Return (x, y) of the center of cell containing provided text 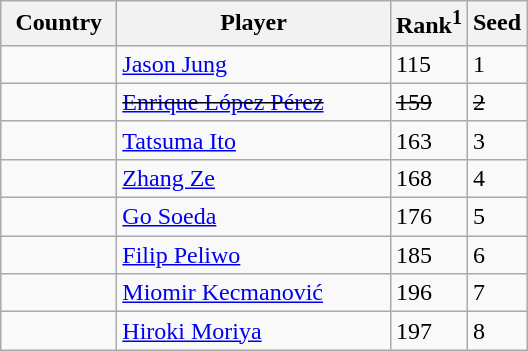
Player (254, 24)
159 (428, 102)
168 (428, 178)
185 (428, 255)
197 (428, 331)
Tatsuma Ito (254, 140)
Enrique López Pérez (254, 102)
Seed (496, 24)
163 (428, 140)
Rank1 (428, 24)
Zhang Ze (254, 178)
Go Soeda (254, 217)
6 (496, 255)
5 (496, 217)
1 (496, 64)
3 (496, 140)
196 (428, 293)
8 (496, 331)
Hiroki Moriya (254, 331)
Filip Peliwo (254, 255)
Country (59, 24)
Miomir Kecmanović (254, 293)
4 (496, 178)
Jason Jung (254, 64)
176 (428, 217)
2 (496, 102)
7 (496, 293)
115 (428, 64)
